Return [X, Y] of the center of cell containing provided text 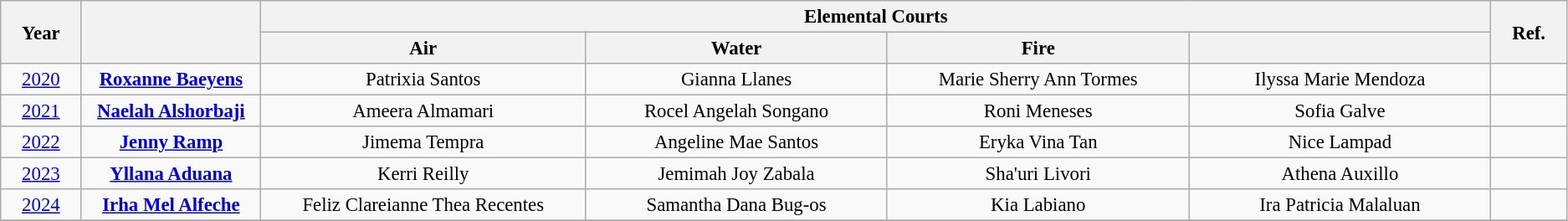
Nice Lampad [1340, 142]
Ira Patricia Malaluan [1340, 205]
Athena Auxillo [1340, 174]
Irha Mel Alfeche [171, 205]
Jemimah Joy Zabala [736, 174]
Samantha Dana Bug-os [736, 205]
Sha'uri Livori [1038, 174]
Air [423, 49]
Roni Meneses [1038, 111]
Year [41, 32]
Sofia Galve [1340, 111]
Kerri Reilly [423, 174]
2022 [41, 142]
Marie Sherry Ann Tormes [1038, 80]
Naelah Alshorbaji [171, 111]
Elemental Courts [876, 17]
Fire [1038, 49]
Ameera Almamari [423, 111]
Angeline Mae Santos [736, 142]
Eryka Vina Tan [1038, 142]
Gianna Llanes [736, 80]
2023 [41, 174]
Patrixia Santos [423, 80]
2020 [41, 80]
Kia Labiano [1038, 205]
Feliz Clareianne Thea Recentes [423, 205]
2021 [41, 111]
Ilyssa Marie Mendoza [1340, 80]
2024 [41, 205]
Yllana Aduana [171, 174]
Water [736, 49]
Jenny Ramp [171, 142]
Jimema Tempra [423, 142]
Roxanne Baeyens [171, 80]
Ref. [1530, 32]
Rocel Angelah Songano [736, 111]
